Output the [x, y] coordinate of the center of the cell containing the given text.  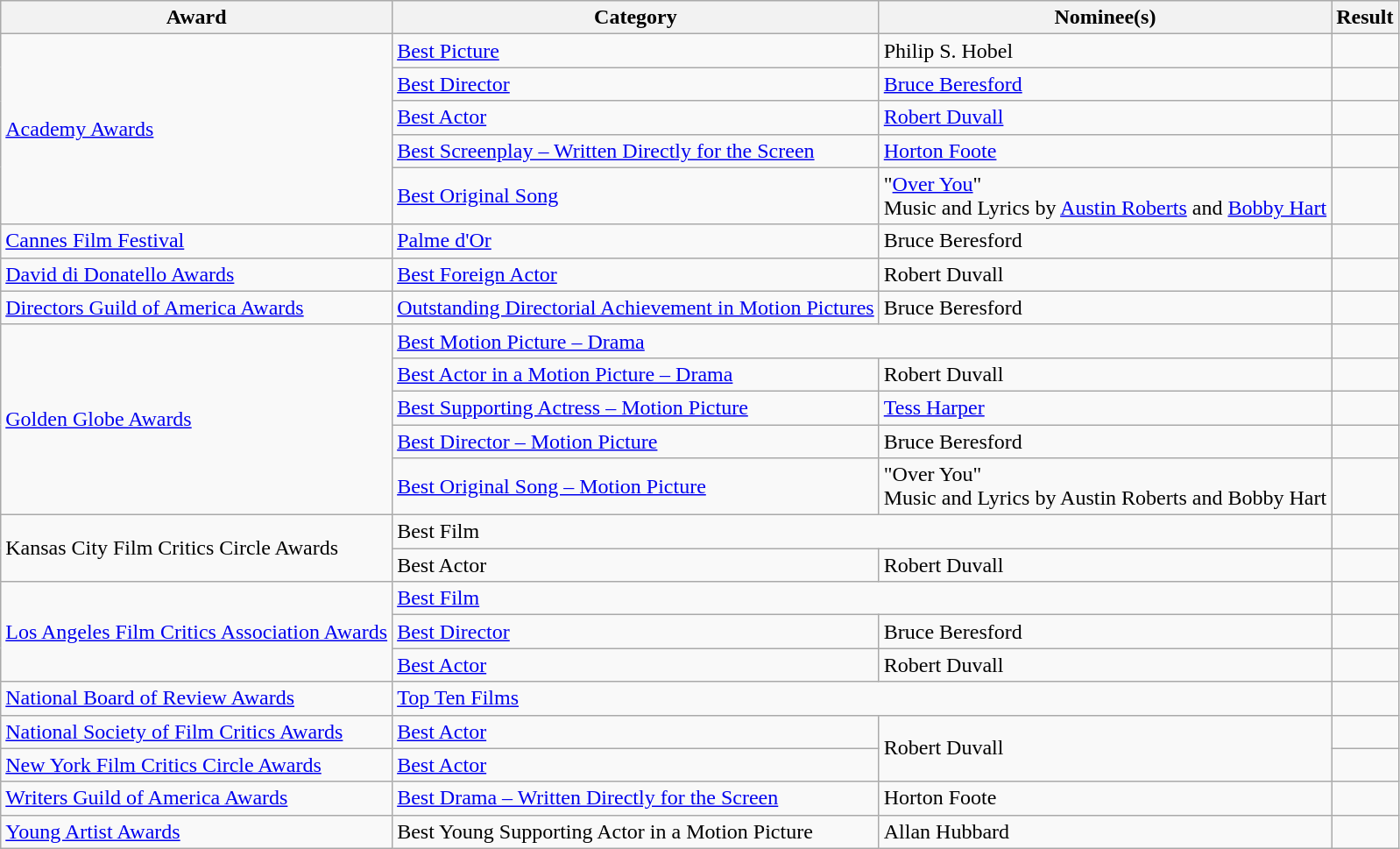
David di Donatello Awards [196, 274]
Directors Guild of America Awards [196, 308]
Top Ten Films [862, 698]
Category [636, 18]
Result [1365, 18]
Writers Guild of America Awards [196, 798]
Award [196, 18]
Best Foreign Actor [636, 274]
Palme d'Or [636, 241]
National Board of Review Awards [196, 698]
Best Original Song – Motion Picture [636, 487]
Academy Awards [196, 130]
Nominee(s) [1105, 18]
New York Film Critics Circle Awards [196, 765]
Golden Globe Awards [196, 419]
Best Young Supporting Actor in a Motion Picture [636, 831]
Best Director – Motion Picture [636, 441]
Best Actor in a Motion Picture – Drama [636, 374]
Best Picture [636, 51]
National Society of Film Critics Awards [196, 732]
Outstanding Directorial Achievement in Motion Pictures [636, 308]
Young Artist Awards [196, 831]
Tess Harper [1105, 407]
Kansas City Film Critics Circle Awards [196, 548]
Best Original Song [636, 196]
Philip S. Hobel [1105, 51]
Best Drama – Written Directly for the Screen [636, 798]
Los Angeles Film Critics Association Awards [196, 632]
Best Supporting Actress – Motion Picture [636, 407]
Best Screenplay – Written Directly for the Screen [636, 151]
Cannes Film Festival [196, 241]
Allan Hubbard [1105, 831]
Best Motion Picture – Drama [862, 341]
